Scan for the cell matching the given text and deliver its [X, Y] coordinate at center. 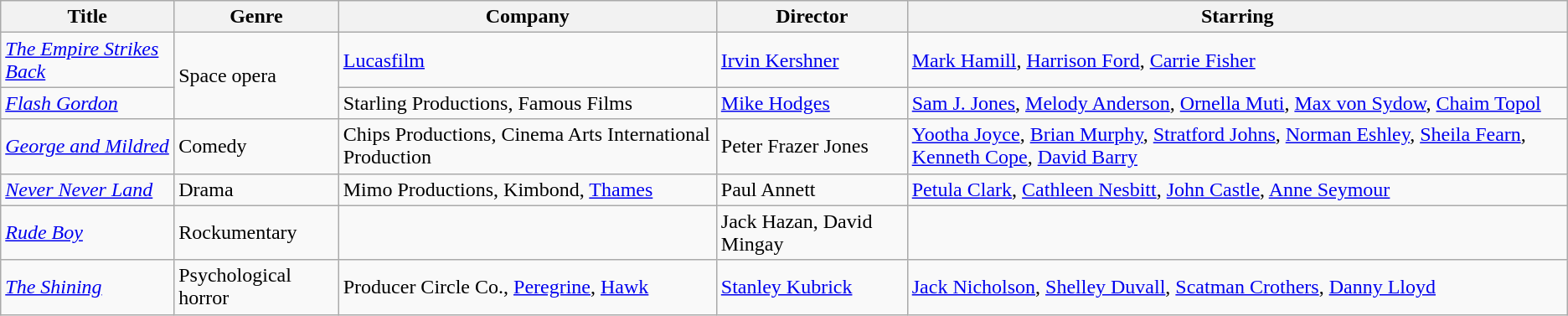
Company [528, 17]
Sam J. Jones, Melody Anderson, Ornella Muti, Max von Sydow, Chaim Topol [1237, 103]
Petula Clark, Cathleen Nesbitt, John Castle, Anne Seymour [1237, 189]
Jack Hazan, David Mingay [812, 233]
Jack Nicholson, Shelley Duvall, Scatman Crothers, Danny Lloyd [1237, 287]
Never Never Land [87, 189]
Peter Frazer Jones [812, 146]
The Shining [87, 287]
Title [87, 17]
Lucasfilm [528, 60]
Director [812, 17]
Paul Annett [812, 189]
Starring [1237, 17]
Irvin Kershner [812, 60]
Drama [256, 189]
George and Mildred [87, 146]
Stanley Kubrick [812, 287]
Genre [256, 17]
Rockumentary [256, 233]
Chips Productions, Cinema Arts International Production [528, 146]
The Empire Strikes Back [87, 60]
Space opera [256, 75]
Flash Gordon [87, 103]
Starling Productions, Famous Films [528, 103]
Comedy [256, 146]
Producer Circle Co., Peregrine, Hawk [528, 287]
Yootha Joyce, Brian Murphy, Stratford Johns, Norman Eshley, Sheila Fearn, Kenneth Cope, David Barry [1237, 146]
Mike Hodges [812, 103]
Psychological horror [256, 287]
Mark Hamill, Harrison Ford, Carrie Fisher [1237, 60]
Rude Boy [87, 233]
Mimo Productions, Kimbond, Thames [528, 189]
